For the text-containing cell, return its midpoint in (x, y) coordinate format. 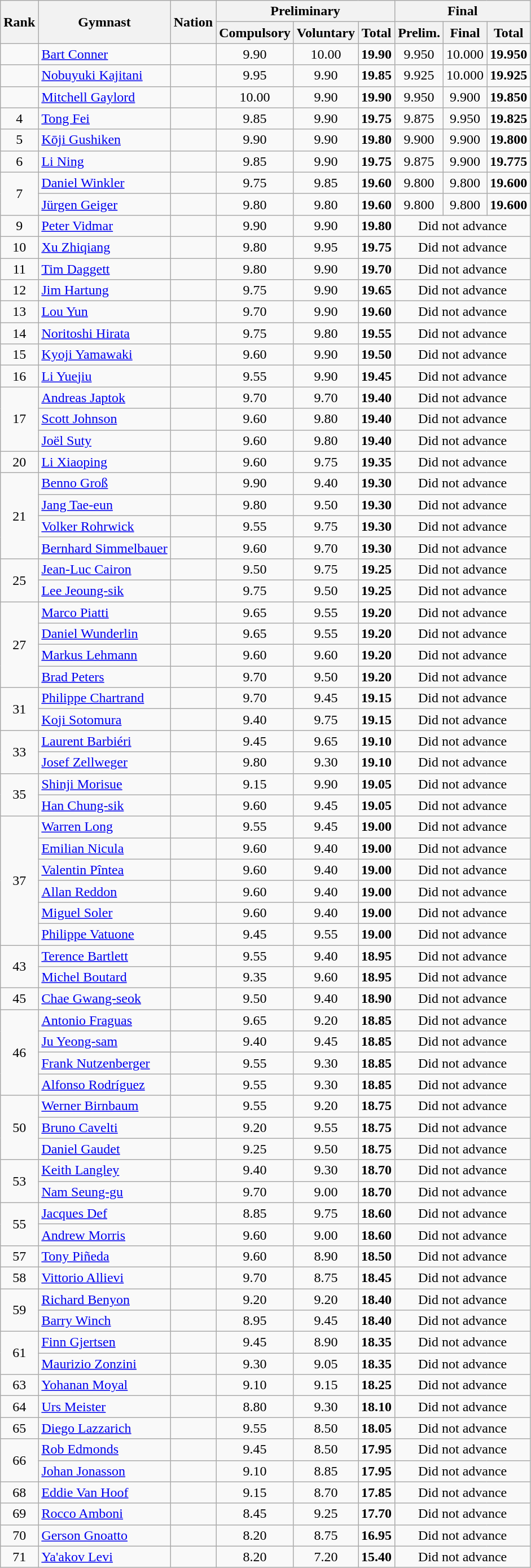
Xu Zhiqiang (104, 247)
Diego Lazzarich (104, 1428)
Terence Bartlett (104, 956)
Eddie Van Hoof (104, 1492)
Jacques Def (104, 1213)
Kōji Gushiken (104, 140)
Daniel Gaudet (104, 1149)
33 (19, 752)
Lou Yun (104, 312)
Warren Long (104, 827)
Andrew Morris (104, 1235)
Tim Daggett (104, 269)
Valentin Pîntea (104, 870)
Jim Hartung (104, 290)
7.20 (326, 1557)
19.950 (509, 54)
Tony Piñeda (104, 1256)
18.25 (377, 1385)
9.925 (419, 76)
19.55 (377, 333)
Nam Seung-gu (104, 1192)
9.35 (255, 977)
Voluntary (326, 33)
18.90 (377, 999)
7 (19, 193)
Antonio Fraguas (104, 1020)
19.925 (509, 76)
43 (19, 967)
45 (19, 999)
Josef Zellweger (104, 763)
11 (19, 269)
Alfonso Rodríguez (104, 1085)
20 (19, 462)
Rank (19, 22)
Keith Langley (104, 1170)
18.45 (377, 1278)
65 (19, 1428)
Mitchell Gaylord (104, 97)
Nation (193, 22)
69 (19, 1514)
Ya'akov Levi (104, 1557)
Vittorio Allievi (104, 1278)
71 (19, 1557)
Michel Boutard (104, 977)
Finn Gjertsen (104, 1342)
15.40 (377, 1557)
Frank Nutzenberger (104, 1063)
19.45 (377, 376)
Ju Yeong-sam (104, 1042)
Yohanan Moyal (104, 1385)
9.05 (326, 1364)
Rob Edmonds (104, 1450)
Lee Jeoung-sik (104, 591)
70 (19, 1535)
Daniel Wunderlin (104, 634)
16.95 (377, 1535)
Brad Peters (104, 677)
Werner Birnbaum (104, 1106)
9 (19, 226)
14 (19, 333)
Prelim. (419, 33)
18.05 (377, 1428)
19.850 (509, 97)
8.95 (255, 1321)
13 (19, 312)
17.85 (377, 1492)
Markus Lehmann (104, 655)
Gerson Gnoatto (104, 1535)
Rocco Amboni (104, 1514)
8.70 (326, 1492)
8.80 (255, 1407)
Jang Tae-eun (104, 505)
19.50 (377, 355)
Jürgen Geiger (104, 204)
37 (19, 880)
Philippe Vatuone (104, 934)
17 (19, 419)
5 (19, 140)
46 (19, 1052)
8.45 (255, 1514)
Joël Suty (104, 441)
Li Yuejiu (104, 376)
Daniel Winkler (104, 183)
Han Chung-sik (104, 805)
Peter Vidmar (104, 226)
Marco Piatti (104, 612)
Scott Johnson (104, 419)
50 (19, 1127)
Kyoji Yamawaki (104, 355)
Shinji Morisue (104, 784)
Gymnast (104, 22)
61 (19, 1353)
53 (19, 1181)
Andreas Japtok (104, 398)
18.50 (377, 1256)
19.825 (509, 118)
Li Xiaoping (104, 462)
Bruno Cavelti (104, 1127)
19.70 (377, 269)
58 (19, 1278)
Philippe Chartrand (104, 698)
4 (19, 118)
Benno Groß (104, 483)
Barry Winch (104, 1321)
35 (19, 795)
Allan Reddon (104, 891)
Li Ning (104, 161)
55 (19, 1224)
25 (19, 580)
Maurizio Zonzini (104, 1364)
19.85 (377, 76)
19.775 (509, 161)
66 (19, 1460)
Koji Sotomura (104, 720)
15 (19, 355)
6 (19, 161)
Bart Conner (104, 54)
68 (19, 1492)
27 (19, 644)
59 (19, 1310)
63 (19, 1385)
Jean-Luc Cairon (104, 569)
Bernhard Simmelbauer (104, 548)
Richard Benyon (104, 1299)
17.70 (377, 1514)
Miguel Soler (104, 913)
Chae Gwang-seok (104, 999)
Emilian Nicula (104, 848)
19.65 (377, 290)
16 (19, 376)
Tong Fei (104, 118)
19.35 (377, 462)
Laurent Barbiéri (104, 741)
10 (19, 247)
Noritoshi Hirata (104, 333)
12 (19, 290)
Nobuyuki Kajitani (104, 76)
Urs Meister (104, 1407)
19.800 (509, 140)
31 (19, 709)
Johan Jonasson (104, 1471)
Preliminary (306, 11)
21 (19, 516)
18.10 (377, 1407)
Volker Rohrwick (104, 526)
64 (19, 1407)
Compulsory (255, 33)
57 (19, 1256)
